Capture the cell that displays the provided text and extract its (x, y) central coordinate. 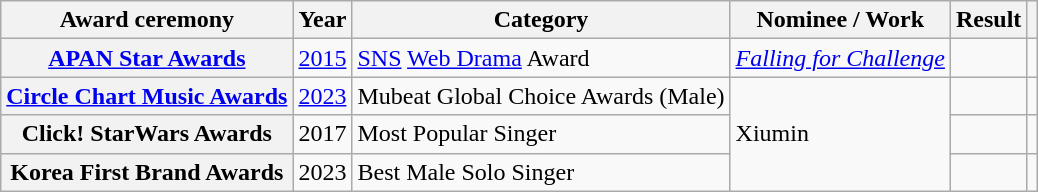
Korea First Brand Awards (147, 172)
Xiumin (840, 134)
Nominee / Work (840, 20)
Click! StarWars Awards (147, 134)
Best Male Solo Singer (541, 172)
Award ceremony (147, 20)
Year (322, 20)
Circle Chart Music Awards (147, 96)
Falling for Challenge (840, 58)
Most Popular Singer (541, 134)
2017 (322, 134)
Category (541, 20)
2015 (322, 58)
SNS Web Drama Award (541, 58)
APAN Star Awards (147, 58)
Result (988, 20)
Mubeat Global Choice Awards (Male) (541, 96)
